Locate the cell with the specified text and output its (x, y) center coordinate. 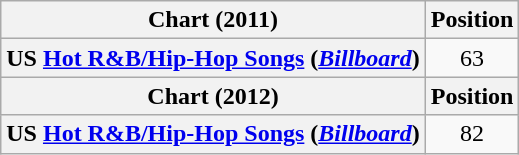
63 (472, 58)
82 (472, 134)
Chart (2012) (213, 96)
Chart (2011) (213, 20)
